Find where the given text appears and provide that cell's center as [x, y] coordinate. 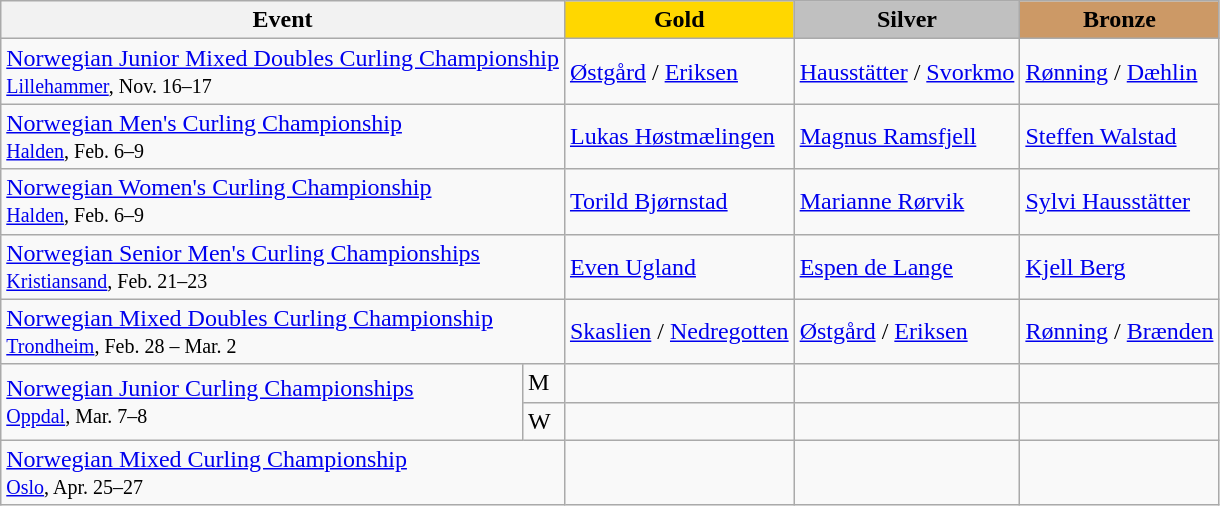
Norwegian Men's Curling Championship Halden, Feb. 6–9 [283, 136]
Event [283, 20]
Steffen Walstad [1120, 136]
Torild Bjørnstad [679, 202]
Marianne Rørvik [907, 202]
Sylvi Hausstätter [1120, 202]
Norwegian Mixed Curling Championship Oslo, Apr. 25–27 [283, 472]
Norwegian Mixed Doubles Curling Championship Trondheim, Feb. 28 – Mar. 2 [283, 332]
Even Ugland [679, 266]
Silver [907, 20]
Bronze [1120, 20]
Norwegian Junior Mixed Doubles Curling Championship Lillehammer, Nov. 16–17 [283, 72]
Lukas Høstmælingen [679, 136]
Hausstätter / Svorkmo [907, 72]
Norwegian Women's Curling Championship Halden, Feb. 6–9 [283, 202]
M [543, 383]
Espen de Lange [907, 266]
Magnus Ramsfjell [907, 136]
Gold [679, 20]
Norwegian Junior Curling Championships Oppdal, Mar. 7–8 [262, 402]
Skaslien / Nedregotten [679, 332]
W [543, 421]
Rønning / Brænden [1120, 332]
Kjell Berg [1120, 266]
Rønning / Dæhlin [1120, 72]
Norwegian Senior Men's Curling Championships Kristiansand, Feb. 21–23 [283, 266]
